Search for the cell housing the specified text and yield its (x, y) center coordinate. 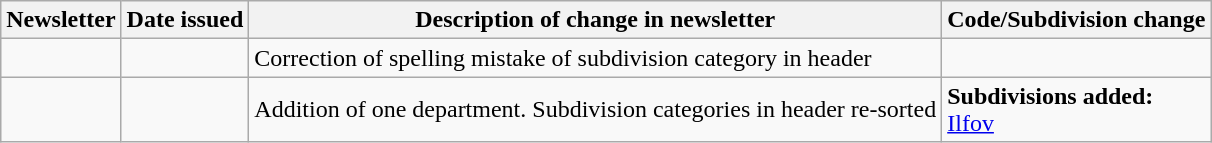
Subdivisions added: Ilfov (1076, 110)
Description of change in newsletter (596, 20)
Addition of one department. Subdivision categories in header re-sorted (596, 110)
Date issued (185, 20)
Newsletter (61, 20)
Code/Subdivision change (1076, 20)
Correction of spelling mistake of subdivision category in header (596, 58)
